For the text-containing cell, return its midpoint in [x, y] coordinate format. 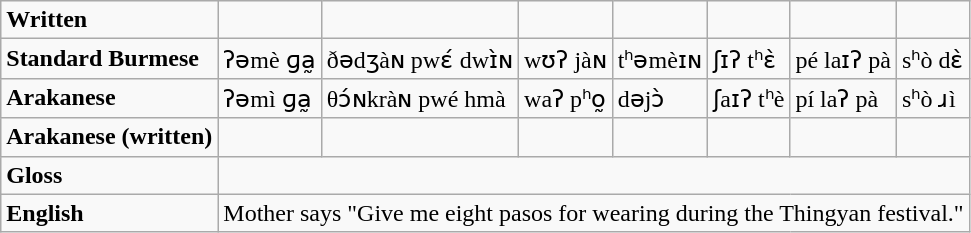
ʃaɪʔ tʰè [748, 98]
sʰò ɹì [934, 98]
Arakanese [110, 98]
wʊʔ jàɴ [566, 59]
tʰəmèɪɴ [660, 59]
dəjɔ̀ [660, 98]
ʃɪʔ tʰɛ̀ [748, 59]
ʔəmì ɡa̰ [270, 98]
Gloss [110, 175]
pí laʔ pà [844, 98]
English [110, 213]
Arakanese (written) [110, 137]
ðədʒàɴ pwɛ́ dwɪ̀ɴ [420, 59]
θɔ́ɴkràɴ pwé hmà [420, 98]
ʔəmè ɡa̰ [270, 59]
Written [110, 20]
waʔ pʰo̰ [566, 98]
sʰò dɛ̀ [934, 59]
pé laɪʔ pà [844, 59]
Standard Burmese [110, 59]
Mother says "Give me eight pasos for wearing during the Thingyan festival." [594, 213]
